Extract the (x, y) coordinate from the center of the cell holding the provided text.  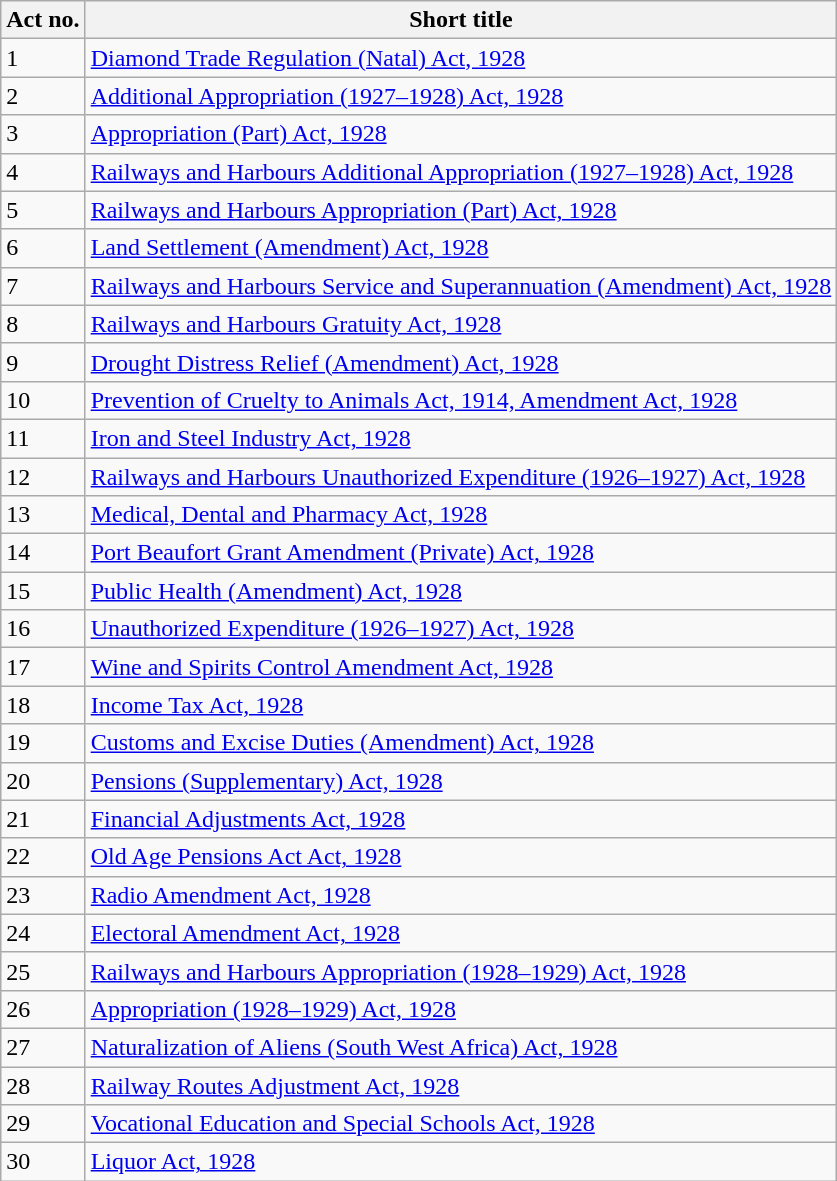
Customs and Excise Duties (Amendment) Act, 1928 (461, 743)
27 (43, 1047)
25 (43, 971)
4 (43, 172)
Financial Adjustments Act, 1928 (461, 819)
Appropriation (1928–1929) Act, 1928 (461, 1009)
26 (43, 1009)
Railway Routes Adjustment Act, 1928 (461, 1085)
Railways and Harbours Gratuity Act, 1928 (461, 324)
8 (43, 324)
Public Health (Amendment) Act, 1928 (461, 591)
16 (43, 629)
Naturalization of Aliens (South West Africa) Act, 1928 (461, 1047)
14 (43, 553)
Medical, Dental and Pharmacy Act, 1928 (461, 515)
2 (43, 96)
Radio Amendment Act, 1928 (461, 895)
11 (43, 438)
7 (43, 286)
Railways and Harbours Appropriation (1928–1929) Act, 1928 (461, 971)
Drought Distress Relief (Amendment) Act, 1928 (461, 362)
9 (43, 362)
Unauthorized Expenditure (1926–1927) Act, 1928 (461, 629)
1 (43, 58)
Port Beaufort Grant Amendment (Private) Act, 1928 (461, 553)
20 (43, 781)
Railways and Harbours Additional Appropriation (1927–1928) Act, 1928 (461, 172)
Vocational Education and Special Schools Act, 1928 (461, 1124)
28 (43, 1085)
Iron and Steel Industry Act, 1928 (461, 438)
Railways and Harbours Appropriation (Part) Act, 1928 (461, 210)
Pensions (Supplementary) Act, 1928 (461, 781)
Income Tax Act, 1928 (461, 705)
23 (43, 895)
Act no. (43, 20)
Diamond Trade Regulation (Natal) Act, 1928 (461, 58)
15 (43, 591)
3 (43, 134)
18 (43, 705)
Railways and Harbours Unauthorized Expenditure (1926–1927) Act, 1928 (461, 477)
Wine and Spirits Control Amendment Act, 1928 (461, 667)
Prevention of Cruelty to Animals Act, 1914, Amendment Act, 1928 (461, 400)
24 (43, 933)
6 (43, 248)
Short title (461, 20)
10 (43, 400)
Appropriation (Part) Act, 1928 (461, 134)
Liquor Act, 1928 (461, 1162)
Electoral Amendment Act, 1928 (461, 933)
17 (43, 667)
22 (43, 857)
Railways and Harbours Service and Superannuation (Amendment) Act, 1928 (461, 286)
13 (43, 515)
5 (43, 210)
21 (43, 819)
30 (43, 1162)
Additional Appropriation (1927–1928) Act, 1928 (461, 96)
19 (43, 743)
Old Age Pensions Act Act, 1928 (461, 857)
29 (43, 1124)
Land Settlement (Amendment) Act, 1928 (461, 248)
12 (43, 477)
